From the cell containing the given text, extract its center point as (X, Y) coordinate. 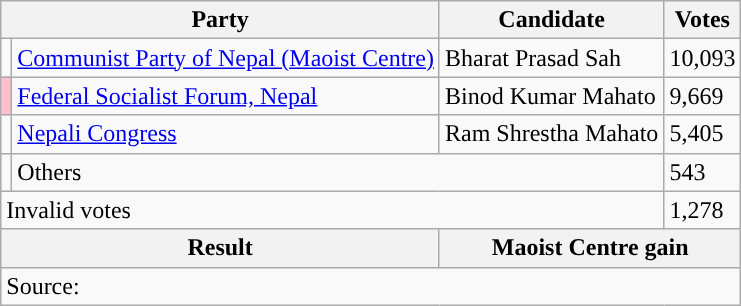
Others (338, 172)
Result (220, 248)
10,093 (702, 58)
Federal Socialist Forum, Nepal (226, 96)
Maoist Centre gain (590, 248)
Bharat Prasad Sah (551, 58)
Communist Party of Nepal (Maoist Centre) (226, 58)
Nepali Congress (226, 134)
Binod Kumar Mahato (551, 96)
Votes (702, 20)
9,669 (702, 96)
Ram Shrestha Mahato (551, 134)
543 (702, 172)
Party (220, 20)
Source: (371, 286)
Candidate (551, 20)
5,405 (702, 134)
Invalid votes (332, 210)
1,278 (702, 210)
